Locate the cell with the specified text and output its [x, y] center coordinate. 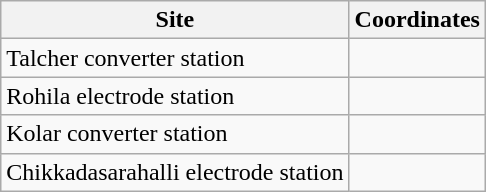
Kolar converter station [175, 134]
Talcher converter station [175, 58]
Coordinates [417, 20]
Site [175, 20]
Chikkadasarahalli electrode station [175, 172]
Rohila electrode station [175, 96]
